Extract the (X, Y) coordinate from the center of the cell holding the provided text.  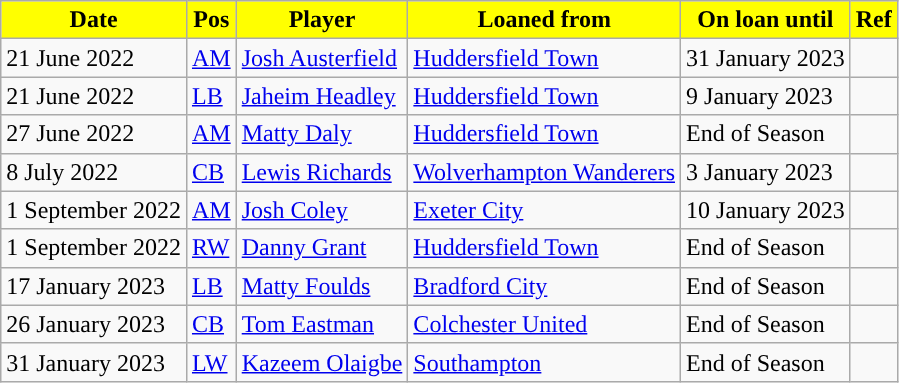
Josh Coley (322, 210)
3 January 2023 (766, 172)
On loan until (766, 20)
Danny Grant (322, 248)
Wolverhampton Wanderers (544, 172)
Josh Austerfield (322, 58)
LW (211, 362)
RW (211, 248)
Colchester United (544, 324)
Southampton (544, 362)
8 July 2022 (94, 172)
Jaheim Headley (322, 96)
10 January 2023 (766, 210)
Date (94, 20)
9 January 2023 (766, 96)
Lewis Richards (322, 172)
Loaned from (544, 20)
Player (322, 20)
Kazeem Olaigbe (322, 362)
Ref (874, 20)
27 June 2022 (94, 134)
Matty Daly (322, 134)
Exeter City (544, 210)
Bradford City (544, 286)
26 January 2023 (94, 324)
Pos (211, 20)
17 January 2023 (94, 286)
Matty Foulds (322, 286)
Tom Eastman (322, 324)
